Output the (x, y) coordinate of the center of the cell containing the given text.  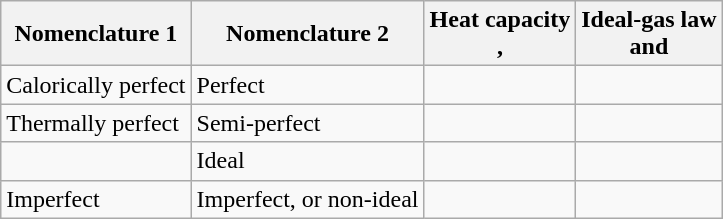
Calorically perfect (96, 85)
Heat capacity , (500, 34)
Perfect (308, 85)
Semi-perfect (308, 123)
Ideal-gas law and (649, 34)
Thermally perfect (96, 123)
Ideal (308, 161)
Nomenclature 2 (308, 34)
Nomenclature 1 (96, 34)
Imperfect (96, 199)
Imperfect, or non-ideal (308, 199)
